Pinpoint the cell where the given text exists, returning its (x, y) midpoint coordinate. 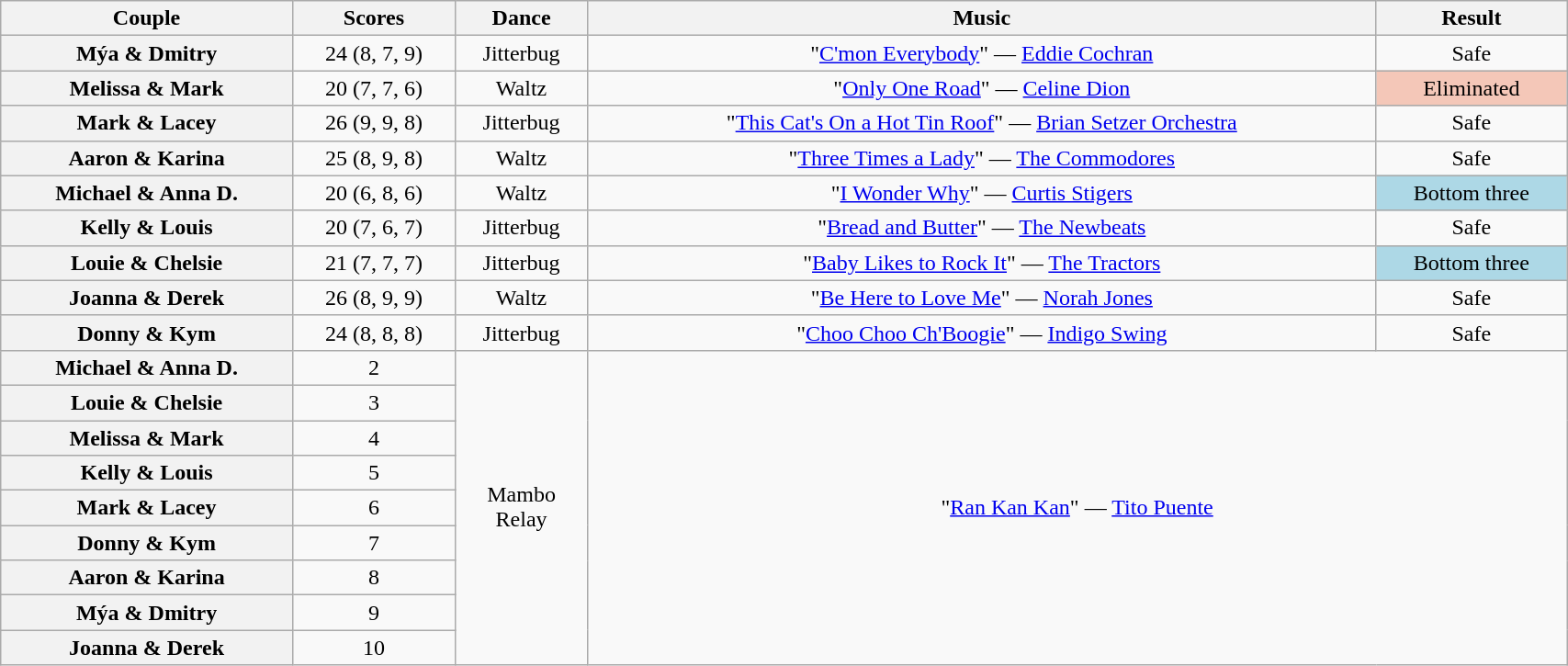
25 (8, 9, 8) (373, 158)
"Only One Road" — Celine Dion (983, 88)
MamboRelay (522, 507)
4 (373, 438)
"Baby Likes to Rock It" — The Tractors (983, 263)
20 (7, 7, 6) (373, 88)
Eliminated (1472, 88)
6 (373, 508)
"Choo Choo Ch'Boogie" — Indigo Swing (983, 333)
24 (8, 7, 9) (373, 53)
10 (373, 648)
Result (1472, 18)
8 (373, 578)
Dance (522, 18)
Scores (373, 18)
3 (373, 402)
20 (7, 6, 7) (373, 228)
26 (8, 9, 9) (373, 298)
5 (373, 473)
"This Cat's On a Hot Tin Roof" — Brian Setzer Orchestra (983, 123)
"Ran Kan Kan" — Tito Puente (1077, 507)
7 (373, 543)
"Be Here to Love Me" — Norah Jones (983, 298)
"Bread and Butter" — The Newbeats (983, 228)
"Three Times a Lady" — The Commodores (983, 158)
24 (8, 8, 8) (373, 333)
Music (983, 18)
26 (9, 9, 8) (373, 123)
20 (6, 8, 6) (373, 193)
"C'mon Everybody" — Eddie Cochran (983, 53)
2 (373, 367)
9 (373, 613)
21 (7, 7, 7) (373, 263)
"I Wonder Why" — Curtis Stigers (983, 193)
Couple (147, 18)
